Find where the given text appears and provide that cell's center as [x, y] coordinate. 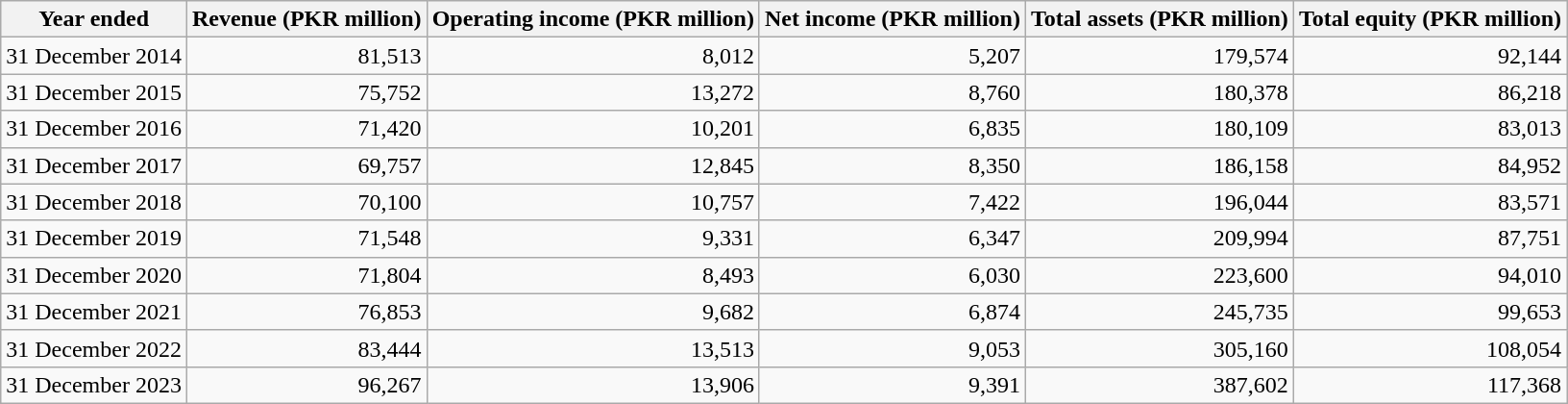
223,600 [1159, 275]
96,267 [306, 385]
70,100 [306, 202]
94,010 [1430, 275]
8,493 [593, 275]
13,513 [593, 348]
6,874 [892, 312]
9,331 [593, 239]
83,571 [1430, 202]
31 December 2015 [94, 92]
Net income (PKR million) [892, 19]
305,160 [1159, 348]
9,053 [892, 348]
Year ended [94, 19]
9,391 [892, 385]
8,350 [892, 165]
71,548 [306, 239]
99,653 [1430, 312]
196,044 [1159, 202]
108,054 [1430, 348]
180,378 [1159, 92]
10,757 [593, 202]
12,845 [593, 165]
69,757 [306, 165]
31 December 2021 [94, 312]
31 December 2022 [94, 348]
5,207 [892, 56]
Revenue (PKR million) [306, 19]
9,682 [593, 312]
31 December 2017 [94, 165]
387,602 [1159, 385]
8,012 [593, 56]
186,158 [1159, 165]
81,513 [306, 56]
180,109 [1159, 129]
87,751 [1430, 239]
31 December 2023 [94, 385]
31 December 2016 [94, 129]
71,420 [306, 129]
84,952 [1430, 165]
31 December 2020 [94, 275]
209,994 [1159, 239]
76,853 [306, 312]
71,804 [306, 275]
83,444 [306, 348]
179,574 [1159, 56]
10,201 [593, 129]
92,144 [1430, 56]
31 December 2018 [94, 202]
86,218 [1430, 92]
8,760 [892, 92]
7,422 [892, 202]
117,368 [1430, 385]
6,835 [892, 129]
245,735 [1159, 312]
31 December 2014 [94, 56]
31 December 2019 [94, 239]
Operating income (PKR million) [593, 19]
13,272 [593, 92]
Total assets (PKR million) [1159, 19]
6,030 [892, 275]
83,013 [1430, 129]
Total equity (PKR million) [1430, 19]
13,906 [593, 385]
75,752 [306, 92]
6,347 [892, 239]
